For the text-containing cell, return its midpoint in [X, Y] coordinate format. 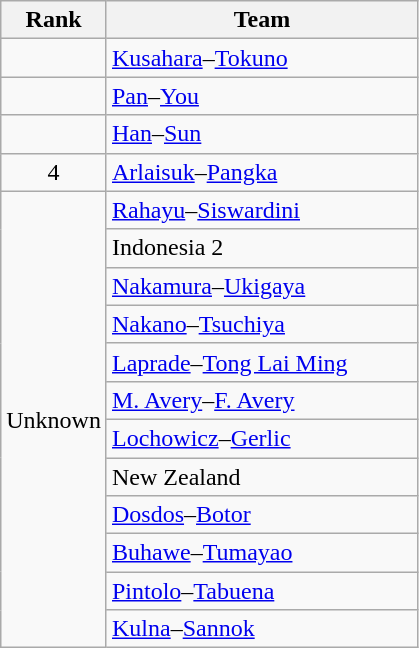
Indonesia 2 [262, 248]
Nakamura–Ukigaya [262, 286]
Laprade–Tong Lai Ming [262, 362]
Rahayu–Siswardini [262, 210]
Han–Sun [262, 134]
Unknown [54, 420]
Pan–You [262, 96]
Rank [54, 20]
Nakano–Tsuchiya [262, 324]
Lochowicz–Gerlic [262, 438]
M. Avery–F. Avery [262, 400]
Buhawe–Tumayao [262, 553]
Kusahara–Tokuno [262, 58]
Team [262, 20]
Dosdos–Botor [262, 515]
Kulna–Sannok [262, 629]
Pintolo–Tabuena [262, 591]
New Zealand [262, 477]
Arlaisuk–Pangka [262, 172]
4 [54, 172]
